From the cell containing the given text, extract its center point as (X, Y) coordinate. 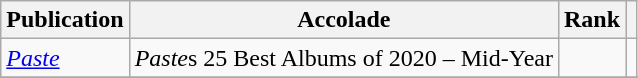
Accolade (344, 20)
Publication (65, 20)
Rank (592, 20)
Paste (65, 58)
Pastes 25 Best Albums of 2020 – Mid-Year (344, 58)
